For the text-containing cell, return its midpoint in (x, y) coordinate format. 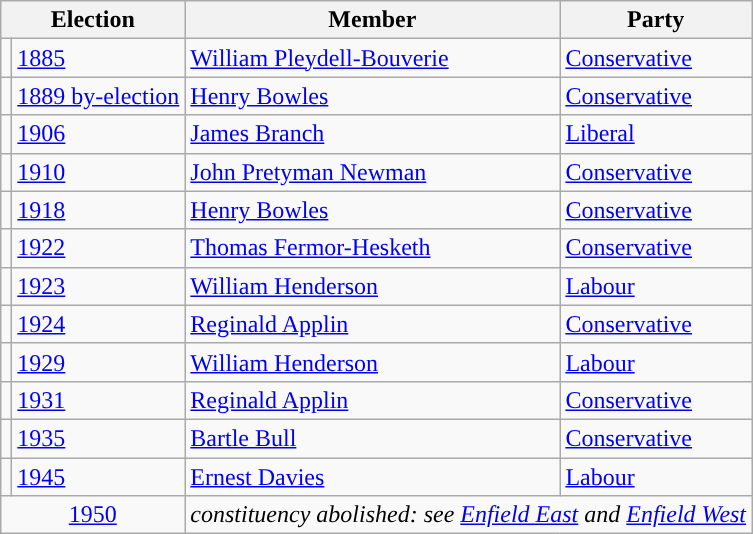
Member (372, 20)
1935 (98, 438)
1906 (98, 134)
Liberal (656, 134)
constituency abolished: see Enfield East and Enfield West (468, 515)
Election (93, 20)
James Branch (372, 134)
Thomas Fermor-Hesketh (372, 248)
1950 (93, 515)
Bartle Bull (372, 438)
John Pretyman Newman (372, 172)
1885 (98, 58)
William Pleydell-Bouverie (372, 58)
1931 (98, 400)
1910 (98, 172)
1929 (98, 362)
1945 (98, 477)
1924 (98, 324)
Party (656, 20)
1889 by-election (98, 96)
1922 (98, 248)
Ernest Davies (372, 477)
1923 (98, 286)
1918 (98, 210)
